Determine the (x, y) coordinate at the center of the cell enclosing the given text.  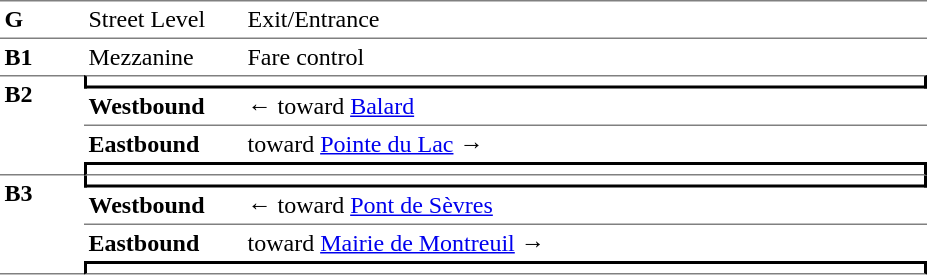
← toward Pont de Sèvres (585, 207)
← toward Balard (585, 107)
B1 (42, 57)
Exit/Entrance (585, 19)
Street Level (164, 19)
Fare control (585, 57)
toward Pointe du Lac → (585, 144)
G (42, 19)
Mezzanine (164, 57)
B3 (42, 226)
toward Mairie de Montreuil → (585, 243)
B2 (42, 125)
